Return [x, y] of the center of cell containing provided text 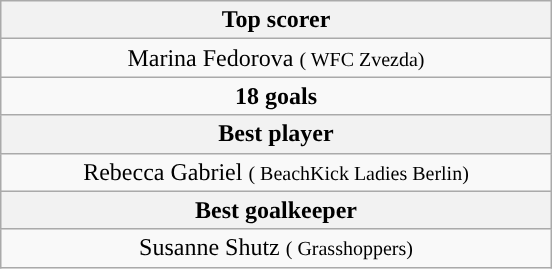
Top scorer [276, 20]
Rebecca Gabriel ( BeachKick Ladies Berlin) [276, 172]
Best goalkeeper [276, 210]
Best player [276, 134]
Susanne Shutz ( Grasshoppers) [276, 248]
Marina Fedorova ( WFC Zvezda) [276, 58]
18 goals [276, 96]
